Determine the [X, Y] coordinate at the center of the cell enclosing the given text.  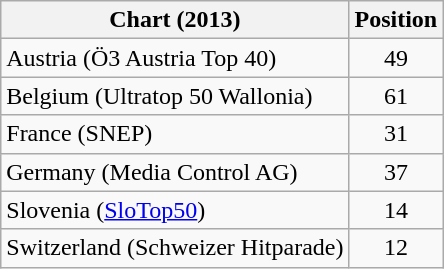
Belgium (Ultratop 50 Wallonia) [175, 96]
14 [396, 210]
Chart (2013) [175, 20]
Germany (Media Control AG) [175, 172]
Position [396, 20]
France (SNEP) [175, 134]
12 [396, 248]
Switzerland (Schweizer Hitparade) [175, 248]
37 [396, 172]
61 [396, 96]
Slovenia (SloTop50) [175, 210]
Austria (Ö3 Austria Top 40) [175, 58]
49 [396, 58]
31 [396, 134]
